Pinpoint the cell where the given text exists, returning its [x, y] midpoint coordinate. 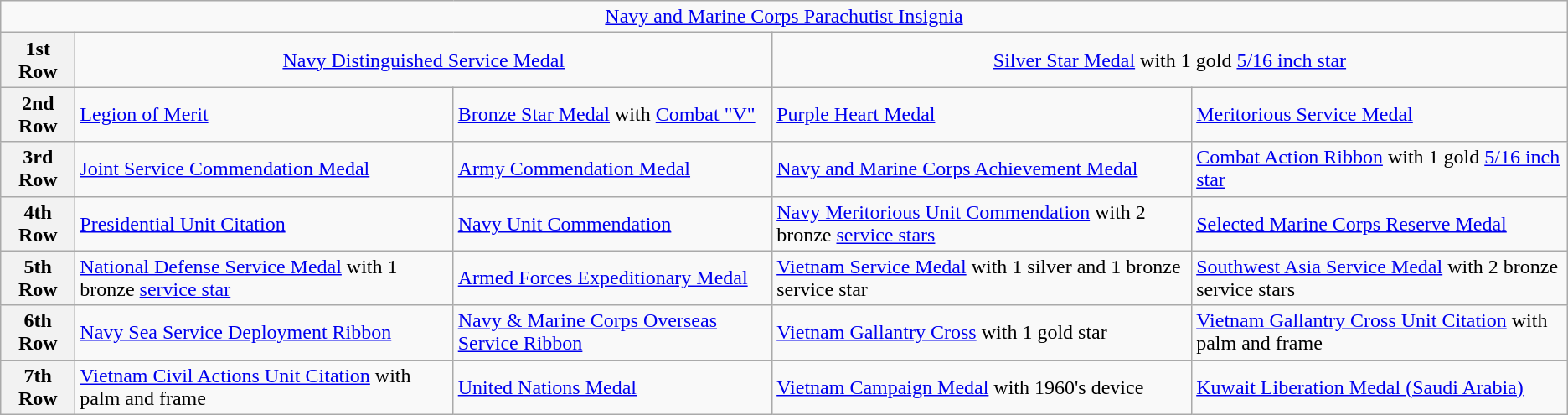
Silver Star Medal with 1 gold 5/16 inch star [1170, 60]
Combat Action Ribbon with 1 gold 5/16 inch star [1380, 169]
Navy and Marine Corps Achievement Medal [982, 169]
Navy Unit Commendation [612, 223]
Southwest Asia Service Medal with 2 bronze service stars [1380, 278]
2nd Row [39, 114]
1st Row [39, 60]
Selected Marine Corps Reserve Medal [1380, 223]
3rd Row [39, 169]
Presidential Unit Citation [265, 223]
Vietnam Service Medal with 1 silver and 1 bronze service star [982, 278]
Vietnam Campaign Medal with 1960's device [982, 387]
Navy Sea Service Deployment Ribbon [265, 332]
Vietnam Gallantry Cross Unit Citation with palm and frame [1380, 332]
Legion of Merit [265, 114]
Navy Distinguished Service Medal [424, 60]
Joint Service Commendation Medal [265, 169]
United Nations Medal [612, 387]
Vietnam Gallantry Cross with 1 gold star [982, 332]
National Defense Service Medal with 1 bronze service star [265, 278]
7th Row [39, 387]
Armed Forces Expeditionary Medal [612, 278]
Navy & Marine Corps Overseas Service Ribbon [612, 332]
Kuwait Liberation Medal (Saudi Arabia) [1380, 387]
5th Row [39, 278]
Army Commendation Medal [612, 169]
6th Row [39, 332]
Navy and Marine Corps Parachutist Insignia [784, 17]
Vietnam Civil Actions Unit Citation with palm and frame [265, 387]
Navy Meritorious Unit Commendation with 2 bronze service stars [982, 223]
Meritorious Service Medal [1380, 114]
Bronze Star Medal with Combat "V" [612, 114]
4th Row [39, 223]
Purple Heart Medal [982, 114]
